Pinpoint the cell where the given text exists, returning its (x, y) midpoint coordinate. 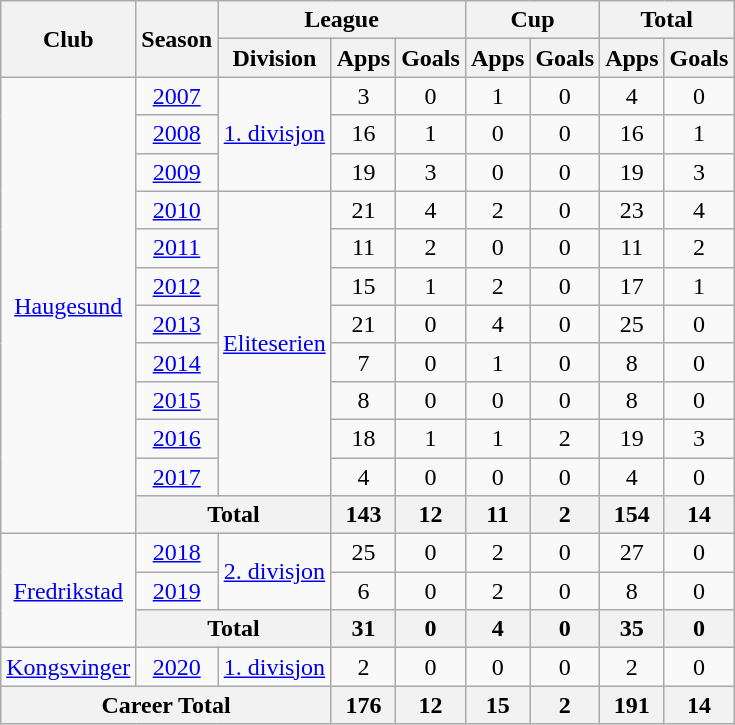
143 (363, 515)
2008 (177, 134)
6 (363, 591)
2012 (177, 286)
Club (68, 39)
Eliteserien (275, 343)
2010 (177, 210)
2011 (177, 248)
Career Total (166, 705)
2018 (177, 553)
2020 (177, 667)
2015 (177, 400)
2017 (177, 477)
2013 (177, 324)
Haugesund (68, 306)
2. divisjon (275, 572)
27 (632, 553)
176 (363, 705)
Fredrikstad (68, 591)
18 (363, 438)
31 (363, 629)
Cup (532, 20)
2016 (177, 438)
Season (177, 39)
191 (632, 705)
2007 (177, 96)
2014 (177, 362)
17 (632, 286)
35 (632, 629)
Kongsvinger (68, 667)
League (342, 20)
Division (275, 58)
23 (632, 210)
154 (632, 515)
2009 (177, 172)
7 (363, 362)
2019 (177, 591)
